Locate the cell with the specified text and output its [X, Y] center coordinate. 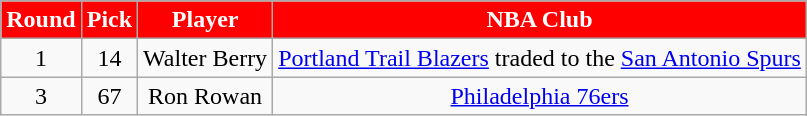
Player [206, 20]
1 [41, 58]
NBA Club [540, 20]
67 [109, 96]
3 [41, 96]
Portland Trail Blazers traded to the San Antonio Spurs [540, 58]
Pick [109, 20]
Philadelphia 76ers [540, 96]
Walter Berry [206, 58]
Ron Rowan [206, 96]
Round [41, 20]
14 [109, 58]
